Detect which cell encompasses the target text, then output its [X, Y] center coordinate. 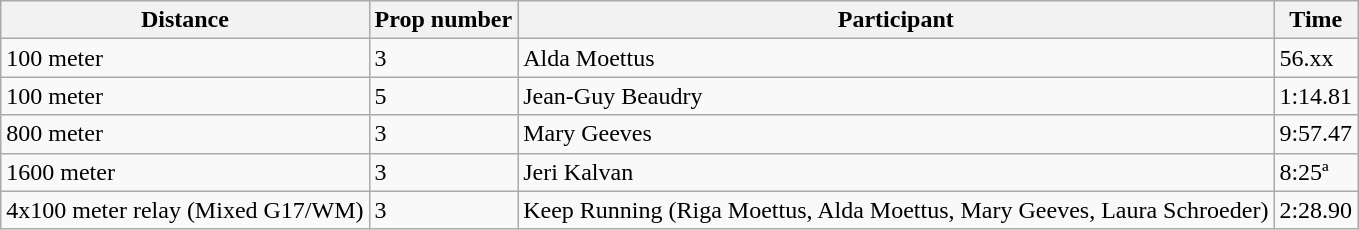
Time [1316, 20]
Mary Geeves [896, 134]
56.xx [1316, 58]
1600 meter [185, 172]
8:25ª [1316, 172]
Jeri Kalvan [896, 172]
2:28.90 [1316, 210]
Distance [185, 20]
800 meter [185, 134]
Alda Moettus [896, 58]
Keep Running (Riga Moettus, Alda Moettus, Mary Geeves, Laura Schroeder) [896, 210]
Participant [896, 20]
9:57.47 [1316, 134]
1:14.81 [1316, 96]
Prop number [444, 20]
5 [444, 96]
Jean-Guy Beaudry [896, 96]
4x100 meter relay (Mixed G17/WM) [185, 210]
